Extract the [X, Y] coordinate from the center of the cell holding the provided text.  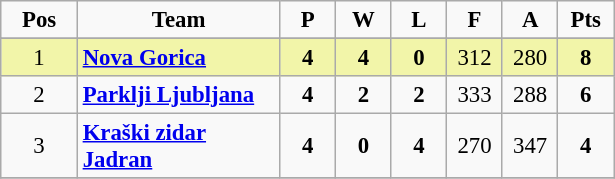
270 [475, 146]
Team [178, 20]
Pts [586, 20]
Parklji Ljubljana [178, 95]
A [530, 20]
1 [40, 58]
F [475, 20]
8 [586, 58]
Kraški zidar Jadran [178, 146]
P [308, 20]
W [364, 20]
Nova Gorica [178, 58]
280 [530, 58]
6 [586, 95]
333 [475, 95]
347 [530, 146]
L [419, 20]
312 [475, 58]
Pos [40, 20]
288 [530, 95]
3 [40, 146]
